Return (x, y) of the center of cell containing provided text 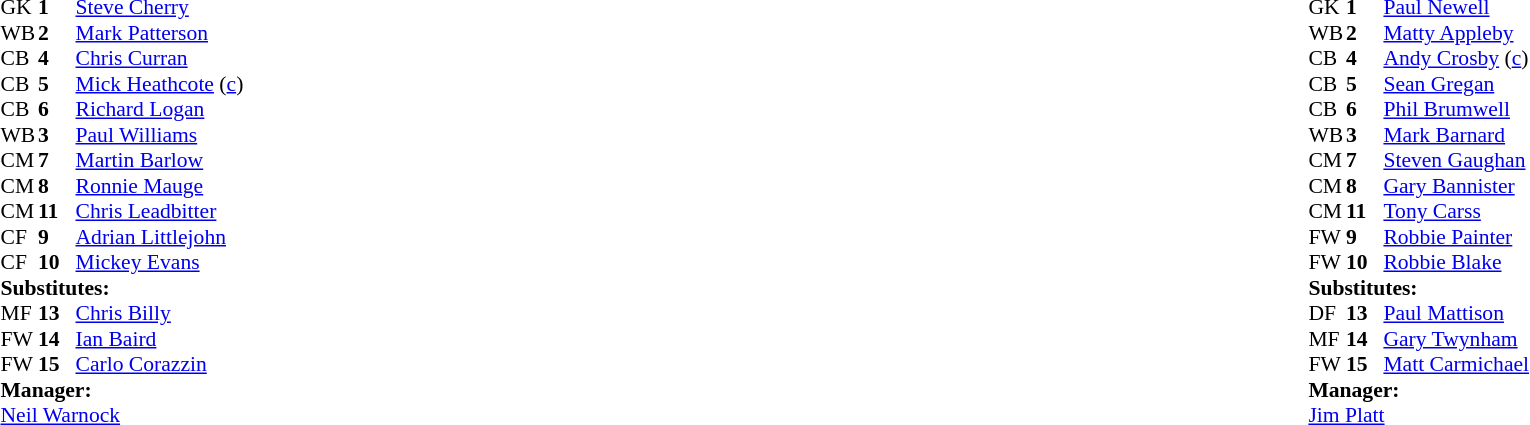
Ronnie Mauge (160, 186)
Mark Barnard (1456, 135)
Paul Mattison (1456, 313)
Paul Williams (160, 135)
Chris Billy (160, 313)
Gary Bannister (1456, 186)
Phil Brumwell (1456, 109)
Chris Curran (160, 59)
Matt Carmichael (1456, 365)
Mark Patterson (160, 33)
Mickey Evans (160, 263)
Mick Heathcote (c) (160, 84)
Tony Carss (1456, 211)
Martin Barlow (160, 161)
Ian Baird (160, 339)
Sean Gregan (1456, 84)
Gary Twynham (1456, 339)
Robbie Painter (1456, 237)
Andy Crosby (c) (1456, 59)
Carlo Corazzin (160, 365)
Matty Appleby (1456, 33)
Adrian Littlejohn (160, 237)
Steven Gaughan (1456, 161)
Richard Logan (160, 109)
Chris Leadbitter (160, 211)
DF (1327, 313)
Robbie Blake (1456, 263)
